Find where the given text appears and provide that cell's center as (X, Y) coordinate. 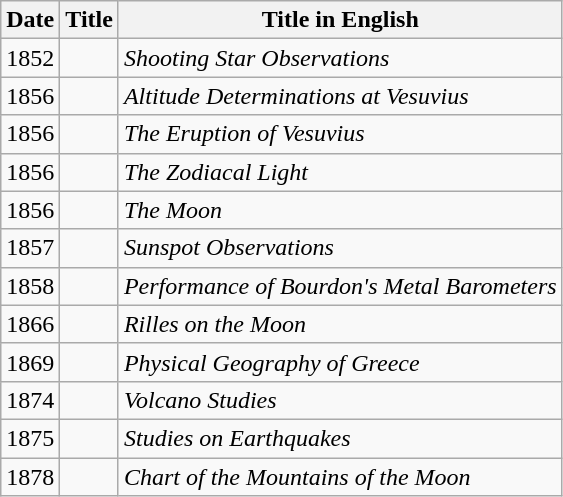
1875 (30, 438)
1878 (30, 477)
1866 (30, 324)
Shooting Star Observations (340, 58)
1874 (30, 400)
The Zodiacal Light (340, 172)
Chart of the Mountains of the Moon (340, 477)
1857 (30, 248)
1852 (30, 58)
Rilles on the Moon (340, 324)
Altitude Determinations at Vesuvius (340, 96)
Title in English (340, 20)
1858 (30, 286)
Studies on Earthquakes (340, 438)
Date (30, 20)
Physical Geography of Greece (340, 362)
The Eruption of Vesuvius (340, 134)
Title (90, 20)
The Moon (340, 210)
Performance of Bourdon's Metal Barometers (340, 286)
1869 (30, 362)
Sunspot Observations (340, 248)
Volcano Studies (340, 400)
